For the text-containing cell, return its midpoint in [X, Y] coordinate format. 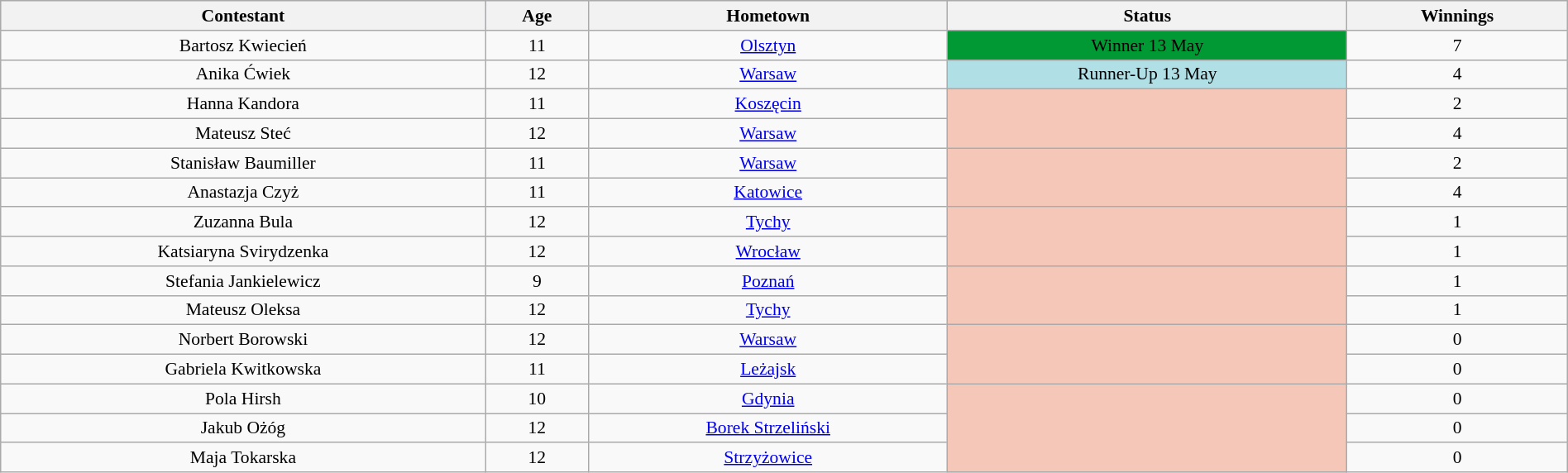
Leżajsk [768, 370]
Runner-Up 13 May [1148, 74]
Winnings [1457, 16]
Koszęcin [768, 104]
Status [1148, 16]
Hometown [768, 16]
Poznań [768, 281]
9 [538, 281]
Winner 13 May [1148, 45]
Pola Hirsh [243, 399]
Katsiaryna Svirydzenka [243, 251]
Age [538, 16]
Stefania Jankielewicz [243, 281]
Olsztyn [768, 45]
Mateusz Steć [243, 134]
Gabriela Kwitkowska [243, 370]
Katowice [768, 193]
Norbert Borowski [243, 340]
Borek Strzeliński [768, 428]
7 [1457, 45]
Stanisław Baumiller [243, 163]
10 [538, 399]
Bartosz Kwiecień [243, 45]
Zuzanna Bula [243, 222]
Jakub Ożóg [243, 428]
Gdynia [768, 399]
Wrocław [768, 251]
Anastazja Czyż [243, 193]
Maja Tokarska [243, 458]
Strzyżowice [768, 458]
Contestant [243, 16]
Hanna Kandora [243, 104]
Mateusz Oleksa [243, 310]
Anika Ćwiek [243, 74]
